For the text-containing cell, return its midpoint in [X, Y] coordinate format. 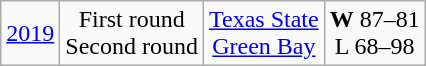
2019 [30, 34]
First round Second round [132, 34]
W 87–81 L 68–98 [374, 34]
Texas State Green Bay [264, 34]
